Find where the given text appears and provide that cell's center as (x, y) coordinate. 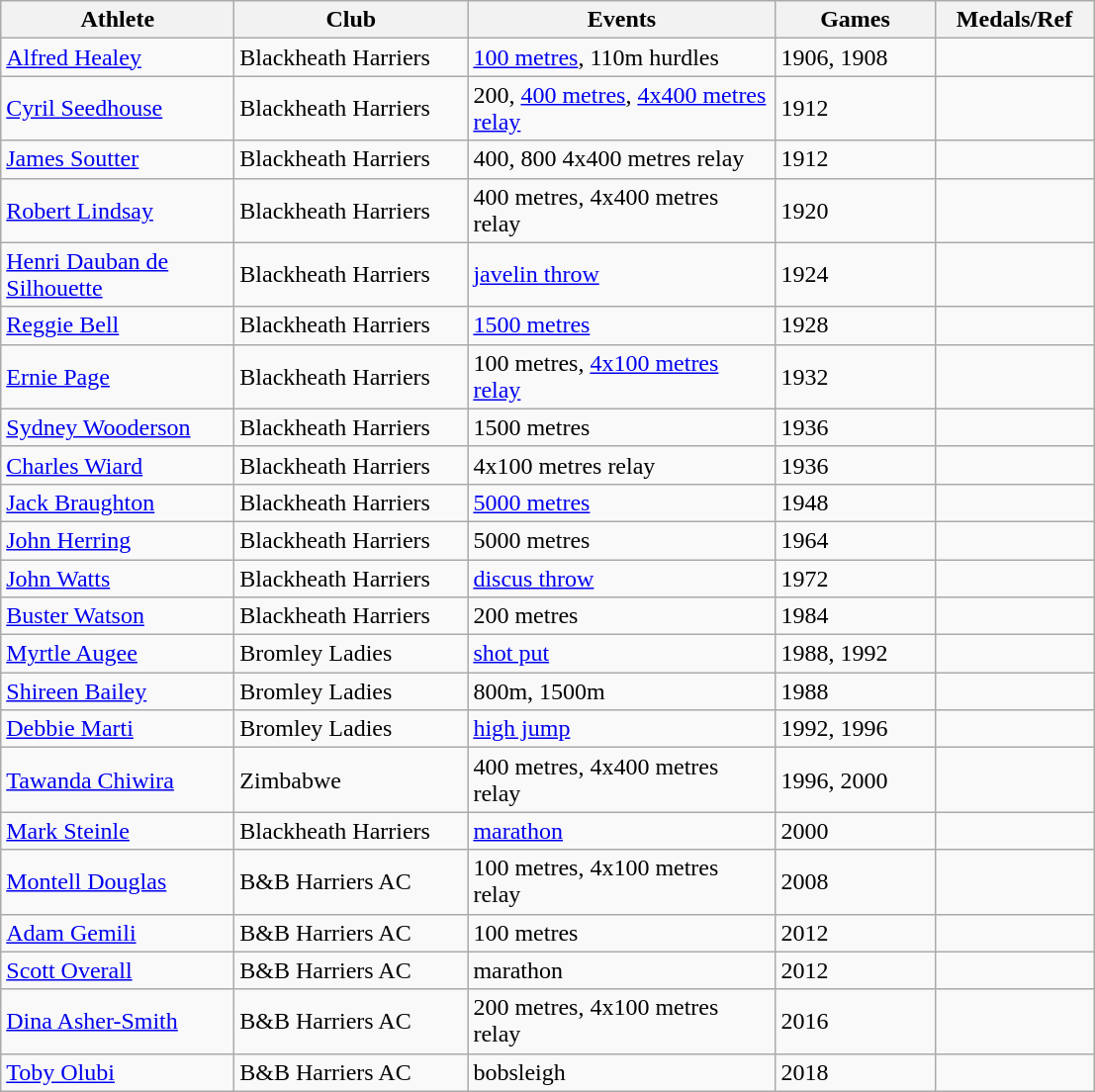
Charles Wiard (118, 465)
Adam Gemili (118, 933)
Montell Douglas (118, 882)
bobsleigh (621, 1072)
Toby Olubi (118, 1072)
200 metres, 4x100 metres relay (621, 1021)
1906, 1908 (855, 57)
1964 (855, 540)
100 metres (621, 933)
1992, 1996 (855, 729)
Games (855, 20)
1972 (855, 579)
Athlete (118, 20)
Henri Dauban de Silhouette (118, 275)
Myrtle Augee (118, 654)
2000 (855, 831)
Mark Steinle (118, 831)
Robert Lindsay (118, 210)
1988, 1992 (855, 654)
1984 (855, 616)
Buster Watson (118, 616)
200 metres (621, 616)
Club (351, 20)
1928 (855, 325)
Scott Overall (118, 970)
high jump (621, 729)
2008 (855, 882)
Tawanda Chiwira (118, 779)
Alfred Healey (118, 57)
2018 (855, 1072)
Jack Braughton (118, 502)
2016 (855, 1021)
Reggie Bell (118, 325)
javelin throw (621, 275)
1996, 2000 (855, 779)
4x100 metres relay (621, 465)
1932 (855, 376)
Medals/Ref (1015, 20)
1920 (855, 210)
shot put (621, 654)
1924 (855, 275)
Cyril Seedhouse (118, 109)
Ernie Page (118, 376)
Shireen Bailey (118, 691)
1948 (855, 502)
Debbie Marti (118, 729)
Events (621, 20)
discus throw (621, 579)
John Herring (118, 540)
Dina Asher-Smith (118, 1021)
Sydney Wooderson (118, 427)
400, 800 4x400 metres relay (621, 159)
800m, 1500m (621, 691)
John Watts (118, 579)
Zimbabwe (351, 779)
James Soutter (118, 159)
1988 (855, 691)
200, 400 metres, 4x400 metres relay (621, 109)
100 metres, 110m hurdles (621, 57)
